Return the [X, Y] coordinate for the center point of the cell that contains the specified text.  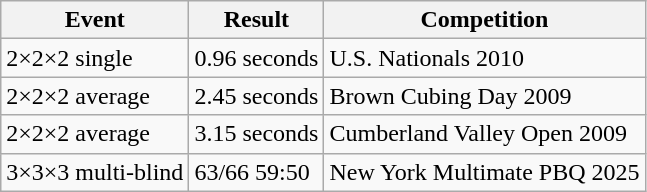
3×3×3 multi-blind [95, 172]
63/66 59:50 [256, 172]
0.96 seconds [256, 58]
2×2×2 single [95, 58]
Cumberland Valley Open 2009 [484, 134]
2.45 seconds [256, 96]
Brown Cubing Day 2009 [484, 96]
3.15 seconds [256, 134]
Competition [484, 20]
New York Multimate PBQ 2025 [484, 172]
Result [256, 20]
U.S. Nationals 2010 [484, 58]
Event [95, 20]
